Locate the cell with the specified text and output its [x, y] center coordinate. 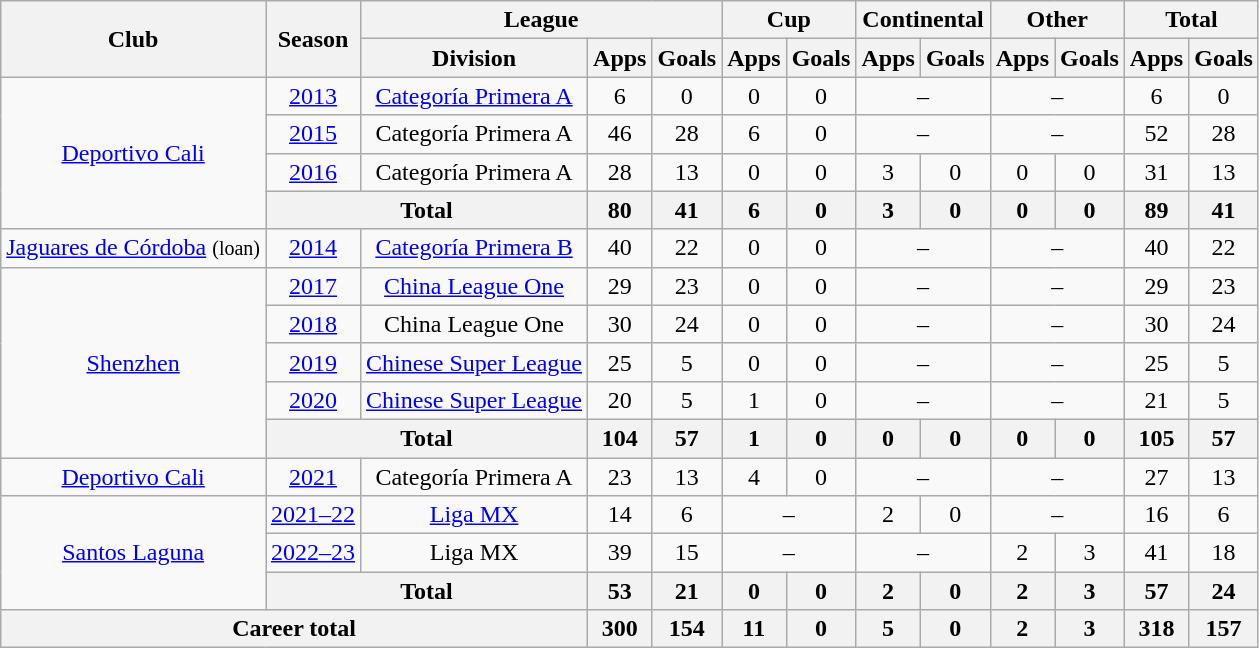
Continental [923, 20]
2020 [314, 400]
2021–22 [314, 515]
14 [620, 515]
11 [754, 629]
2022–23 [314, 553]
46 [620, 134]
31 [1156, 172]
105 [1156, 438]
Jaguares de Córdoba (loan) [134, 248]
Shenzhen [134, 362]
20 [620, 400]
Santos Laguna [134, 553]
Categoría Primera B [474, 248]
18 [1224, 553]
2015 [314, 134]
2018 [314, 324]
2017 [314, 286]
2013 [314, 96]
Cup [789, 20]
104 [620, 438]
2014 [314, 248]
53 [620, 591]
4 [754, 477]
157 [1224, 629]
Club [134, 39]
2016 [314, 172]
15 [687, 553]
27 [1156, 477]
80 [620, 210]
Division [474, 58]
300 [620, 629]
318 [1156, 629]
89 [1156, 210]
39 [620, 553]
Other [1057, 20]
Career total [294, 629]
Season [314, 39]
52 [1156, 134]
League [542, 20]
154 [687, 629]
2021 [314, 477]
16 [1156, 515]
2019 [314, 362]
